For the text-containing cell, return its midpoint in (x, y) coordinate format. 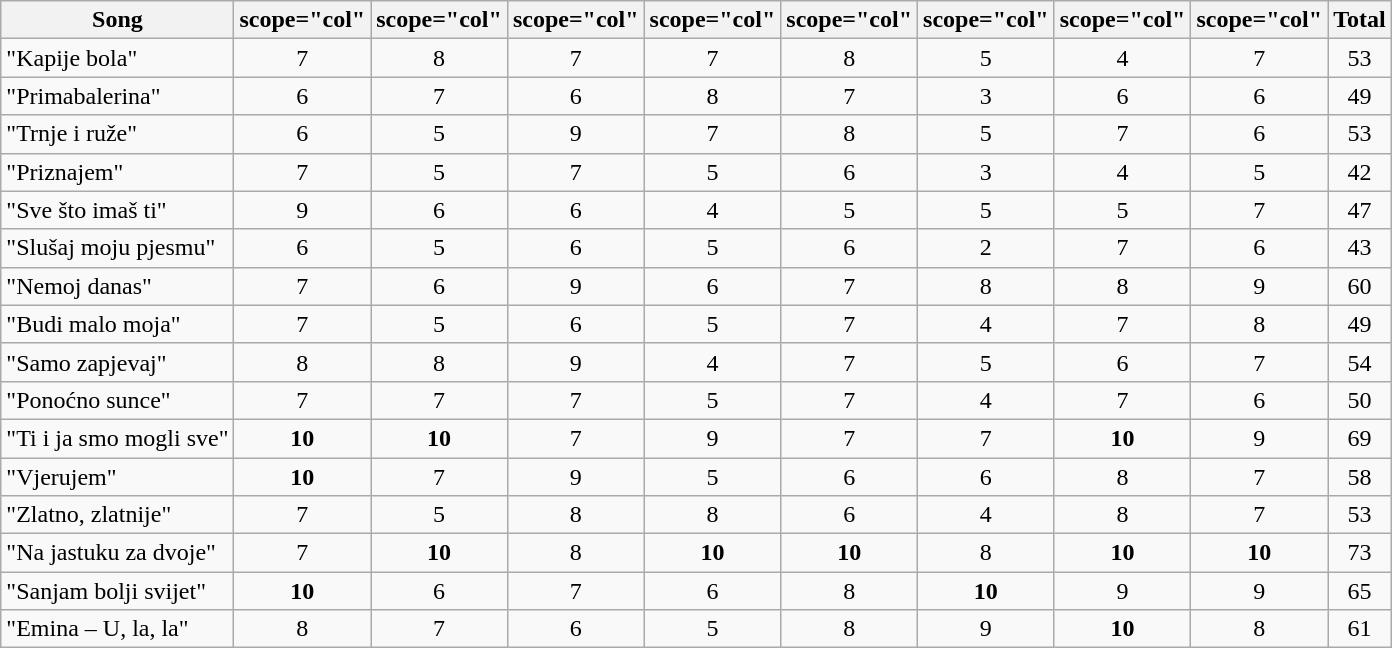
"Ponoćno sunce" (118, 400)
"Trnje i ruže" (118, 134)
"Na jastuku za dvoje" (118, 553)
"Sanjam bolji svijet" (118, 591)
Song (118, 20)
60 (1360, 286)
Total (1360, 20)
50 (1360, 400)
"Ti i ja smo mogli sve" (118, 438)
"Emina – U, la, la" (118, 629)
65 (1360, 591)
"Zlatno, zlatnije" (118, 515)
"Kapije bola" (118, 58)
43 (1360, 248)
"Slušaj moju pjesmu" (118, 248)
69 (1360, 438)
42 (1360, 172)
"Primabalerina" (118, 96)
2 (986, 248)
"Sve što imaš ti" (118, 210)
"Vjerujem" (118, 477)
47 (1360, 210)
"Priznajem" (118, 172)
61 (1360, 629)
73 (1360, 553)
"Nemoj danas" (118, 286)
"Samo zapjevaj" (118, 362)
"Budi malo moja" (118, 324)
54 (1360, 362)
58 (1360, 477)
